Return the (X, Y) coordinate for the center point of the cell that contains the specified text.  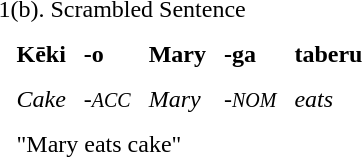
Kēki (41, 54)
-ACC (107, 99)
-NOM (250, 99)
-ga (250, 54)
-o (107, 54)
Cake (41, 99)
